Identify which cell holds the provided text, then report its [x, y] central coordinate. 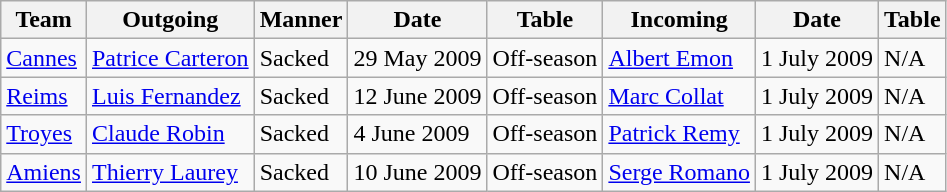
Patrice Carteron [170, 58]
29 May 2009 [418, 58]
10 June 2009 [418, 172]
12 June 2009 [418, 96]
4 June 2009 [418, 134]
Claude Robin [170, 134]
Luis Fernandez [170, 96]
Incoming [680, 20]
Reims [44, 96]
Team [44, 20]
Amiens [44, 172]
Patrick Remy [680, 134]
Thierry Laurey [170, 172]
Marc Collat [680, 96]
Troyes [44, 134]
Albert Emon [680, 58]
Manner [301, 20]
Outgoing [170, 20]
Cannes [44, 58]
Serge Romano [680, 172]
